Scan for the cell matching the given text and deliver its [X, Y] coordinate at center. 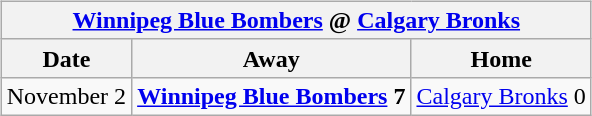
Calgary Bronks 0 [501, 96]
November 2 [66, 96]
Winnipeg Blue Bombers 7 [272, 96]
Away [272, 58]
Date [66, 58]
Winnipeg Blue Bombers @ Calgary Bronks [296, 20]
Home [501, 58]
